Return [X, Y] of the center of cell containing provided text 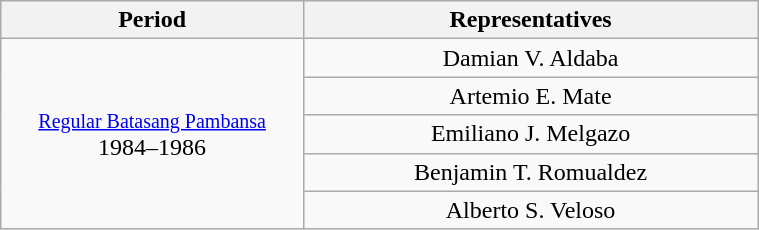
Emiliano J. Melgazo [530, 134]
Period [152, 20]
Artemio E. Mate [530, 96]
Representatives [530, 20]
Regular Batasang Pambansa1984–1986 [152, 134]
Benjamin T. Romualdez [530, 172]
Damian V. Aldaba [530, 58]
Alberto S. Veloso [530, 210]
